Return the (x, y) coordinate for the center point of the cell that contains the specified text.  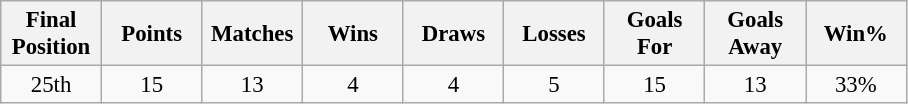
Final Position (52, 34)
Points (152, 34)
Losses (554, 34)
Win% (856, 34)
Goals Away (756, 34)
Matches (252, 34)
Draws (454, 34)
Goals For (654, 34)
Wins (354, 34)
5 (554, 85)
25th (52, 85)
33% (856, 85)
